Extract the (X, Y) coordinate from the center of the cell holding the provided text.  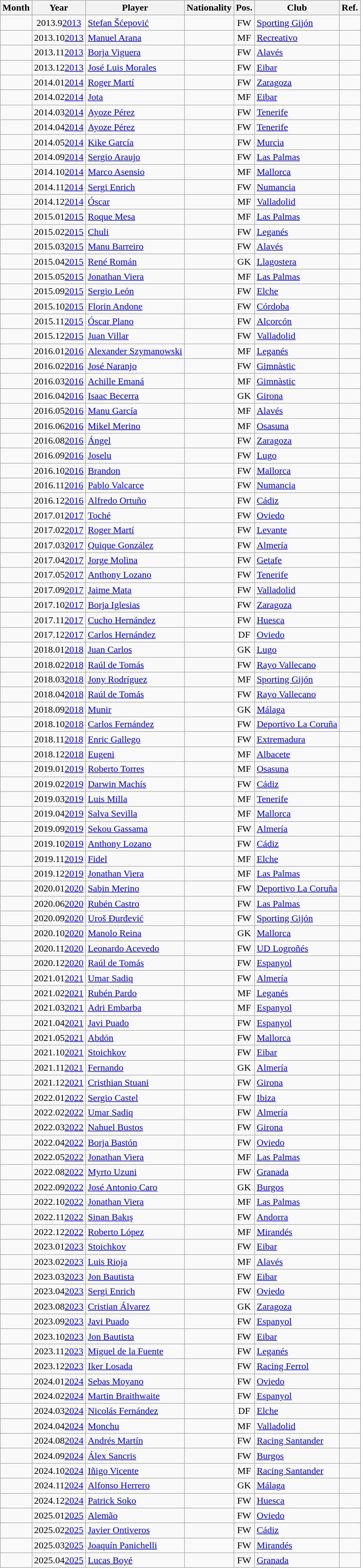
2021.022021 (59, 993)
2013.122013 (59, 67)
Eugeni (135, 754)
2022.022022 (59, 1112)
2019.112019 (59, 859)
Nicolás Fernández (135, 1411)
Ref. (350, 8)
Sekou Gassama (135, 829)
2024.042024 (59, 1426)
Andrés Martín (135, 1441)
Ibiza (297, 1097)
2017.042017 (59, 560)
Alemão (135, 1515)
2016.012016 (59, 351)
2017.022017 (59, 530)
Extremadura (297, 739)
2024.102024 (59, 1471)
2022.092022 (59, 1187)
Jony Rodríguez (135, 680)
Chuli (135, 232)
2015.012015 (59, 217)
Stefan Šćepović (135, 23)
Borja Iglesias (135, 605)
Manu García (135, 411)
2015.112015 (59, 321)
2022.102022 (59, 1202)
Levante (297, 530)
2014.092014 (59, 157)
2015.052015 (59, 276)
Lucas Boyé (135, 1560)
Miguel de la Fuente (135, 1351)
Quique González (135, 545)
Joselu (135, 456)
Rubén Pardo (135, 993)
Jorge Molina (135, 560)
2023.012023 (59, 1247)
Sinan Bakış (135, 1217)
Fernando (135, 1068)
Brandon (135, 471)
2025.022025 (59, 1530)
Toché (135, 515)
2013.92013 (59, 23)
2018.042018 (59, 695)
Roberto Torres (135, 769)
Roque Mesa (135, 217)
Recreativo (297, 38)
Racing Ferrol (297, 1366)
2019.022019 (59, 784)
Llagostera (297, 262)
2016.102016 (59, 471)
Nahuel Bustos (135, 1127)
2014.042014 (59, 127)
2016.032016 (59, 381)
2016.082016 (59, 441)
2024.082024 (59, 1441)
Myrto Uzuni (135, 1172)
Achille Emaná (135, 381)
Joaquín Panichelli (135, 1545)
Sabin Merino (135, 888)
Kike García (135, 142)
Jota (135, 97)
Isaac Becerra (135, 396)
2013.112013 (59, 53)
Iker Losada (135, 1366)
2021.042021 (59, 1023)
2020.062020 (59, 903)
Alfredo Ortuño (135, 500)
Juan Carlos (135, 649)
2016.062016 (59, 426)
2025.042025 (59, 1560)
Cristhian Stuani (135, 1082)
Munir (135, 709)
2024.012024 (59, 1381)
Luis Milla (135, 799)
2020.122020 (59, 963)
Cristian Álvarez (135, 1306)
Rubén Castro (135, 903)
René Román (135, 262)
2024.092024 (59, 1456)
Abdón (135, 1038)
2022.032022 (59, 1127)
2021.102021 (59, 1053)
2019.032019 (59, 799)
Leonardo Acevedo (135, 948)
2023.022023 (59, 1262)
2018.092018 (59, 709)
Pos. (244, 8)
2014.112014 (59, 187)
Florin Andone (135, 306)
Uroš Đurđević (135, 919)
Borja Viguera (135, 53)
2014.012014 (59, 82)
2022.082022 (59, 1172)
Sebas Moyano (135, 1381)
2018.112018 (59, 739)
Patrick Soko (135, 1501)
Óscar (135, 202)
2019.042019 (59, 814)
Luis Rioja (135, 1262)
Sergio Araujo (135, 157)
2020.092020 (59, 919)
2022.052022 (59, 1157)
Carlos Fernández (135, 724)
2023.082023 (59, 1306)
2016.052016 (59, 411)
2015.122015 (59, 336)
Alexander Szymanowski (135, 351)
2018.122018 (59, 754)
2013.102013 (59, 38)
2019.092019 (59, 829)
2019.122019 (59, 873)
2015.032015 (59, 247)
2024.122024 (59, 1501)
2023.032023 (59, 1277)
2017.032017 (59, 545)
2017.112017 (59, 620)
Club (297, 8)
Juan Villar (135, 336)
Sergio Castel (135, 1097)
Álex Sancris (135, 1456)
Córdoba (297, 306)
2016.112016 (59, 486)
Ángel (135, 441)
Óscar Plano (135, 321)
2015.042015 (59, 262)
José Luis Morales (135, 67)
Adri Embarba (135, 1008)
2023.092023 (59, 1321)
Mikel Merino (135, 426)
2018.102018 (59, 724)
Carlos Hernández (135, 635)
2014.122014 (59, 202)
Month (16, 8)
Manolo Reina (135, 933)
2022.012022 (59, 1097)
2014.102014 (59, 172)
Player (135, 8)
UD Logroñés (297, 948)
Alfonso Herrero (135, 1486)
2021.032021 (59, 1008)
2019.102019 (59, 844)
2024.112024 (59, 1486)
Cucho Hernández (135, 620)
2016.122016 (59, 500)
2017.102017 (59, 605)
2015.102015 (59, 306)
2019.012019 (59, 769)
2017.052017 (59, 575)
2020.012020 (59, 888)
Pablo Valcarce (135, 486)
Salva Sevilla (135, 814)
2024.022024 (59, 1396)
Javier Ontiveros (135, 1530)
Borja Bastón (135, 1142)
2017.012017 (59, 515)
2014.032014 (59, 112)
2022.042022 (59, 1142)
Manu Barreiro (135, 247)
2023.042023 (59, 1292)
Getafe (297, 560)
2015.092015 (59, 291)
2016.042016 (59, 396)
Albacete (297, 754)
Roberto López (135, 1232)
Fidel (135, 859)
2016.092016 (59, 456)
Martin Braithwaite (135, 1396)
2025.032025 (59, 1545)
2014.022014 (59, 97)
Monchu (135, 1426)
Alcorcón (297, 321)
2025.012025 (59, 1515)
Jaime Mata (135, 590)
Sergio León (135, 291)
Marco Asensio (135, 172)
2023.122023 (59, 1366)
2021.122021 (59, 1082)
2014.052014 (59, 142)
2020.112020 (59, 948)
2024.032024 (59, 1411)
2023.112023 (59, 1351)
2023.102023 (59, 1336)
2021.052021 (59, 1038)
2022.112022 (59, 1217)
José Antonio Caro (135, 1187)
Andorra (297, 1217)
2015.022015 (59, 232)
2021.112021 (59, 1068)
Darwin Machís (135, 784)
2018.032018 (59, 680)
2016.022016 (59, 366)
Manuel Arana (135, 38)
2017.122017 (59, 635)
Enric Gallego (135, 739)
Iñigo Vicente (135, 1471)
Murcia (297, 142)
2017.092017 (59, 590)
2021.012021 (59, 978)
Nationality (209, 8)
2018.022018 (59, 665)
2020.102020 (59, 933)
2022.122022 (59, 1232)
2018.012018 (59, 649)
José Naranjo (135, 366)
Year (59, 8)
